Pinpoint the cell where the given text exists, returning its (X, Y) midpoint coordinate. 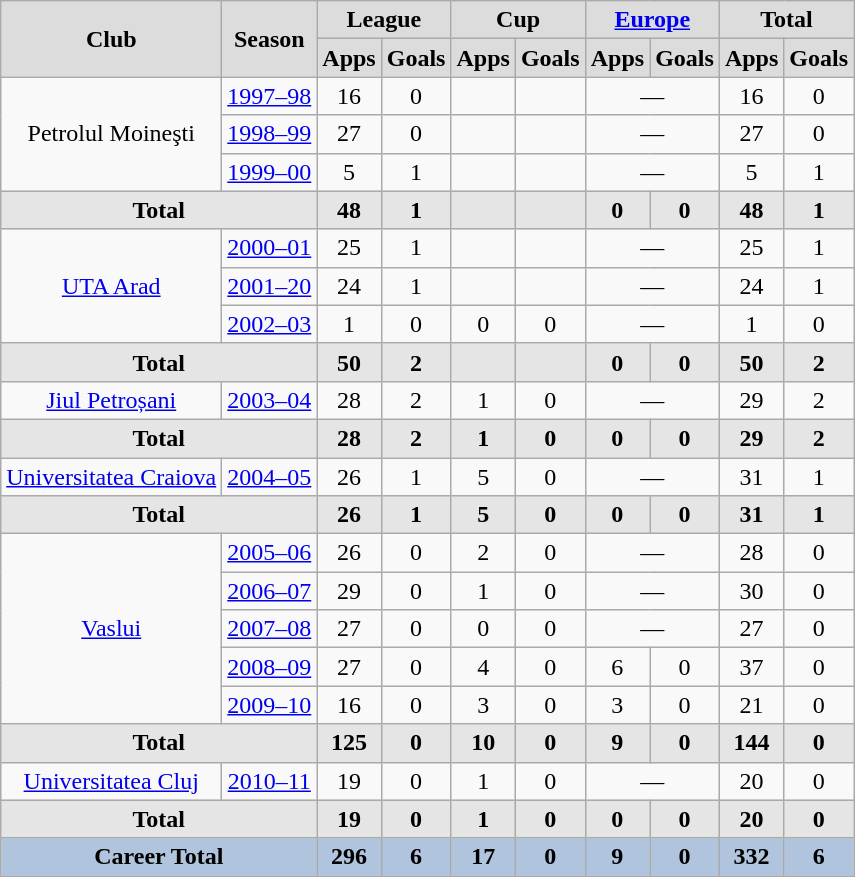
2001–20 (270, 286)
10 (483, 743)
144 (751, 743)
332 (751, 857)
4 (483, 667)
2007–08 (270, 629)
2003–04 (270, 400)
2004–05 (270, 477)
Vaslui (112, 629)
21 (751, 705)
1998–99 (270, 134)
Universitatea Craiova (112, 477)
37 (751, 667)
2009–10 (270, 705)
125 (349, 743)
Universitatea Cluj (112, 781)
Career Total (159, 857)
Club (112, 39)
UTA Arad (112, 286)
2008–09 (270, 667)
2000–01 (270, 248)
League (384, 20)
2006–07 (270, 591)
Jiul Petroșani (112, 400)
1999–00 (270, 172)
2010–11 (270, 781)
Season (270, 39)
30 (751, 591)
Petrolul Moineşti (112, 134)
Europe (652, 20)
296 (349, 857)
1997–98 (270, 96)
2005–06 (270, 553)
17 (483, 857)
2002–03 (270, 324)
Cup (518, 20)
